From the cell containing the given text, extract its center point as [x, y] coordinate. 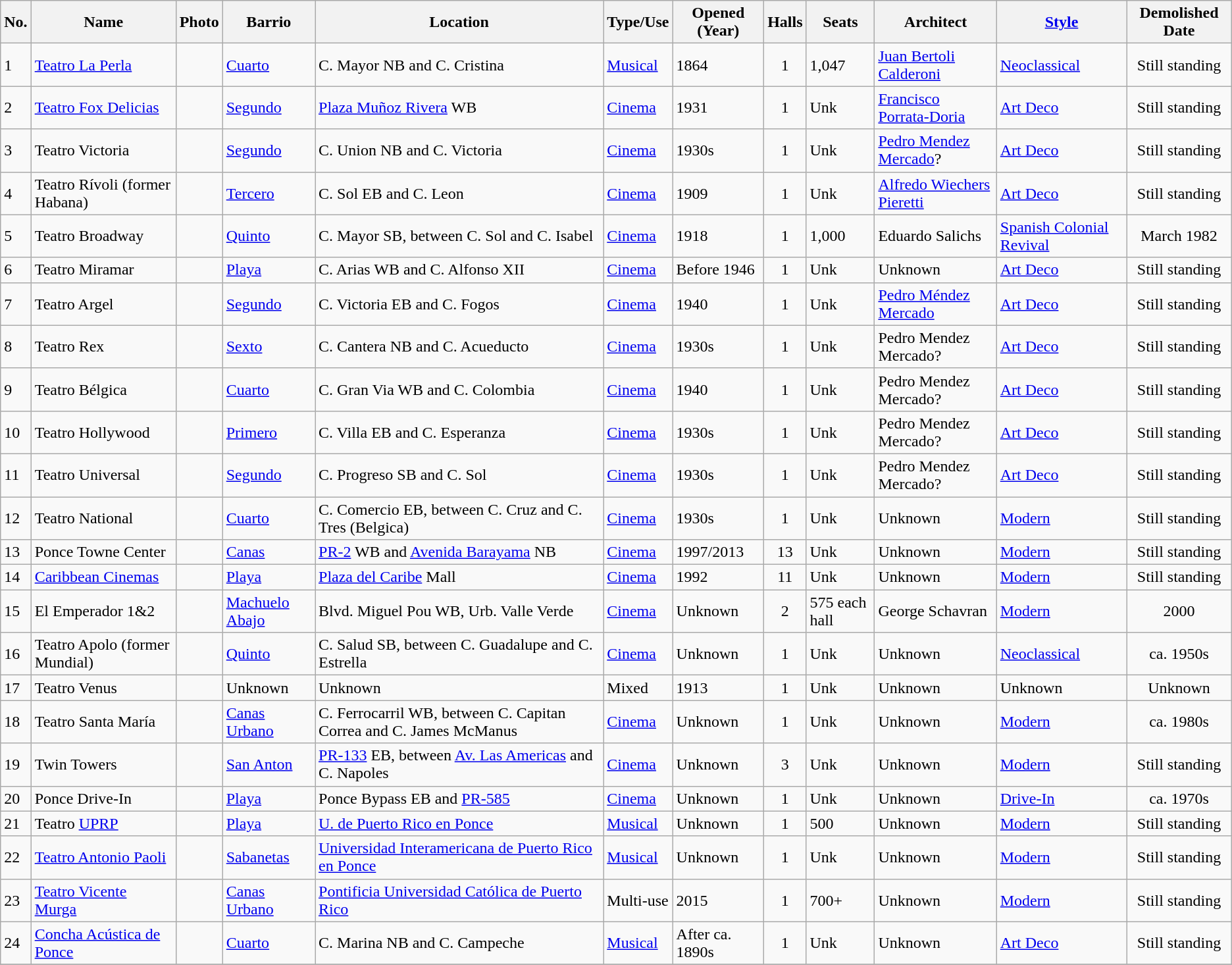
No. [16, 22]
7 [16, 304]
C. Union NB and C. Victoria [459, 150]
Barrio [269, 22]
23 [16, 900]
Plaza Muñoz Rivera WB [459, 108]
Teatro Apolo (former Mundial) [103, 654]
After ca. 1890s [719, 943]
Eduardo Salichs [936, 236]
19 [16, 765]
16 [16, 654]
20 [16, 798]
Teatro National [103, 517]
1992 [719, 577]
C. Villa EB and C. Esperanza [459, 432]
Machuelo Abajo [269, 611]
ca. 1950s [1179, 654]
Spanish Colonial Revival [1061, 236]
C. Comercio EB, between C. Cruz and C. Tres (Belgica) [459, 517]
El Emperador 1&2 [103, 611]
4 [16, 194]
17 [16, 688]
Before 1946 [719, 270]
C. Mayor NB and C. Cristina [459, 65]
C. Cantera NB and C. Acueducto [459, 346]
Style [1061, 22]
Teatro La Perla [103, 65]
C. Marina NB and C. Campeche [459, 943]
San Anton [269, 765]
Teatro Victoria [103, 150]
C. Sol EB and C. Leon [459, 194]
ca. 1970s [1179, 798]
PR-133 EB, between Av. Las Americas and C. Napoles [459, 765]
Teatro UPRP [103, 823]
18 [16, 721]
C. Victoria EB and C. Fogos [459, 304]
Alfredo Wiechers Pieretti [936, 194]
Sexto [269, 346]
9 [16, 390]
2015 [719, 900]
Caribbean Cinemas [103, 577]
Multi-use [638, 900]
10 [16, 432]
1918 [719, 236]
Francisco Porrata-Doria [936, 108]
Plaza del Caribe Mall [459, 577]
C. Arias WB and C. Alfonso XII [459, 270]
Halls [785, 22]
Teatro Universal [103, 475]
Teatro Rívoli (former Habana) [103, 194]
Drive-In [1061, 798]
575 each hall [840, 611]
Seats [840, 22]
500 [840, 823]
Juan Bertoli Calderoni [936, 65]
Teatro Argel [103, 304]
700+ [840, 900]
Location [459, 22]
22 [16, 857]
Ponce Bypass EB and PR-585 [459, 798]
1864 [719, 65]
1909 [719, 194]
C. Salud SB, between C. Guadalupe and C. Estrella [459, 654]
Teatro Hollywood [103, 432]
PR-2 WB and Avenida Barayama NB [459, 552]
ca. 1980s [1179, 721]
Teatro Bélgica [103, 390]
5 [16, 236]
15 [16, 611]
8 [16, 346]
C. Gran Via WB and C. Colombia [459, 390]
1,000 [840, 236]
Teatro Vicente Murga [103, 900]
C. Progreso SB and C. Sol [459, 475]
1,047 [840, 65]
24 [16, 943]
21 [16, 823]
George Schavran [936, 611]
Pedro Méndez Mercado [936, 304]
Teatro Rex [103, 346]
Teatro Santa María [103, 721]
6 [16, 270]
1913 [719, 688]
Opened (Year) [719, 22]
U. de Puerto Rico en Ponce [459, 823]
Teatro Antonio Paoli [103, 857]
Teatro Broadway [103, 236]
Sabanetas [269, 857]
Teatro Fox Delicias [103, 108]
Type/Use [638, 22]
Canas [269, 552]
March 1982 [1179, 236]
Concha Acústica de Ponce [103, 943]
C. Ferrocarril WB, between C. Capitan Correa and C. James McManus [459, 721]
Tercero [269, 194]
Name [103, 22]
12 [16, 517]
1997/2013 [719, 552]
Teatro Venus [103, 688]
Teatro Miramar [103, 270]
Ponce Drive-In [103, 798]
14 [16, 577]
Mixed [638, 688]
Universidad Interamericana de Puerto Rico en Ponce [459, 857]
2000 [1179, 611]
Demolished Date [1179, 22]
1931 [719, 108]
C. Mayor SB, between C. Sol and C. Isabel [459, 236]
Primero [269, 432]
Twin Towers [103, 765]
Architect [936, 22]
Ponce Towne Center [103, 552]
Blvd. Miguel Pou WB, Urb. Valle Verde [459, 611]
Photo [199, 22]
Pontificia Universidad Católica de Puerto Rico [459, 900]
